Return the (X, Y) coordinate for the center point of the cell that contains the specified text.  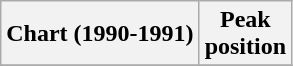
Peakposition (245, 34)
Chart (1990-1991) (100, 34)
